Identify which cell holds the provided text, then report its (X, Y) central coordinate. 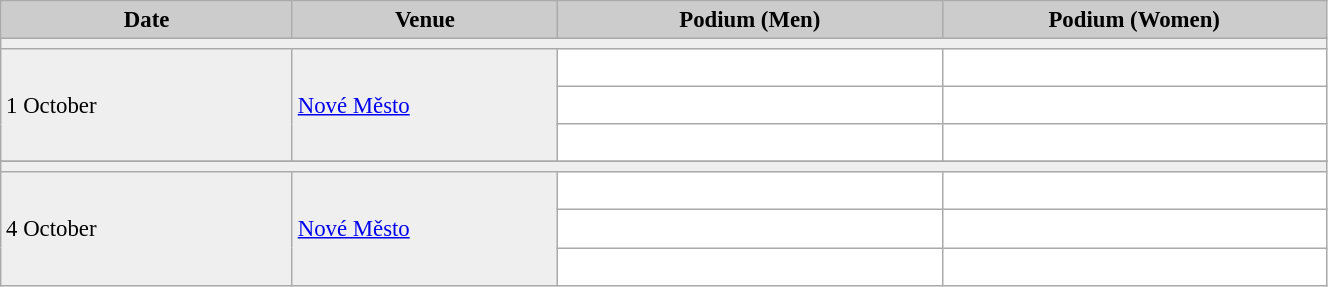
Podium (Women) (1134, 20)
4 October (147, 228)
Venue (424, 20)
Date (147, 20)
Podium (Men) (750, 20)
1 October (147, 106)
